Determine the (x, y) coordinate at the center of the cell enclosing the given text.  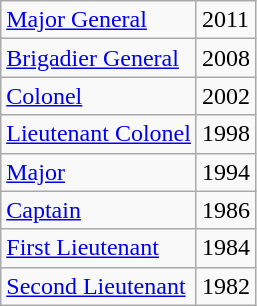
1986 (226, 210)
Second Lieutenant (99, 286)
Major General (99, 20)
2008 (226, 58)
1984 (226, 248)
First Lieutenant (99, 248)
Major (99, 172)
1998 (226, 134)
Brigadier General (99, 58)
Colonel (99, 96)
2002 (226, 96)
Captain (99, 210)
1994 (226, 172)
1982 (226, 286)
2011 (226, 20)
Lieutenant Colonel (99, 134)
